From the cell containing the given text, extract its center point as (X, Y) coordinate. 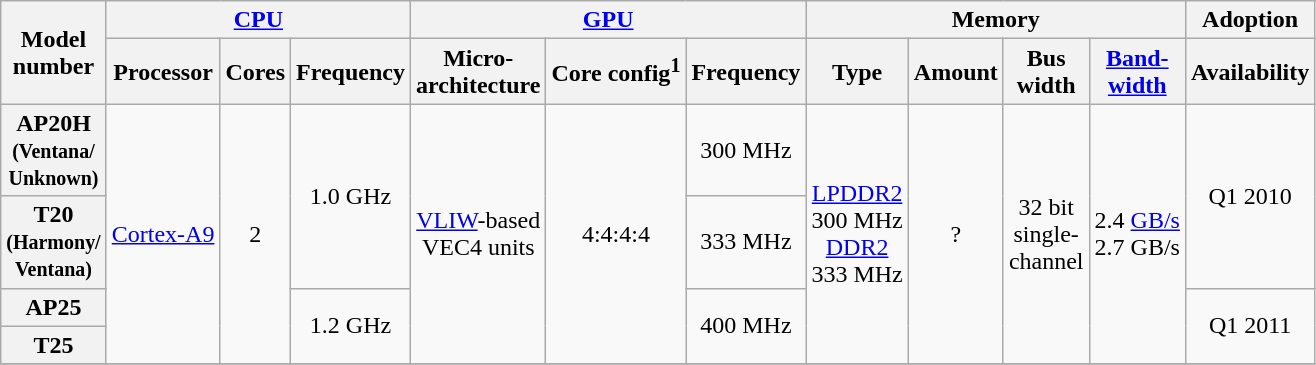
1.2 GHz (351, 326)
333 MHz (746, 242)
T20 (Harmony/Ventana) (54, 242)
CPU (258, 20)
Buswidth (1046, 72)
Modelnumber (54, 52)
Processor (163, 72)
Cores (256, 72)
AP20H (Ventana/Unknown) (54, 150)
300 MHz (746, 150)
Memory (996, 20)
400 MHz (746, 326)
LPDDR2300 MHzDDR2333 MHz (857, 234)
GPU (608, 20)
32 bitsingle-channel (1046, 234)
Q1 2010 (1250, 196)
1.0 GHz (351, 196)
Availability (1250, 72)
Type (857, 72)
Amount (956, 72)
Cortex-A9 (163, 234)
2.4 GB/s2.7 GB/s (1137, 234)
Band-width (1137, 72)
T25 (54, 345)
Q1 2011 (1250, 326)
Core config1 (616, 72)
? (956, 234)
VLIW-basedVEC4 units (478, 234)
AP25 (54, 307)
Micro-architecture (478, 72)
4:4:4:4 (616, 234)
Adoption (1250, 20)
2 (256, 234)
